Search for the cell housing the specified text and yield its [x, y] center coordinate. 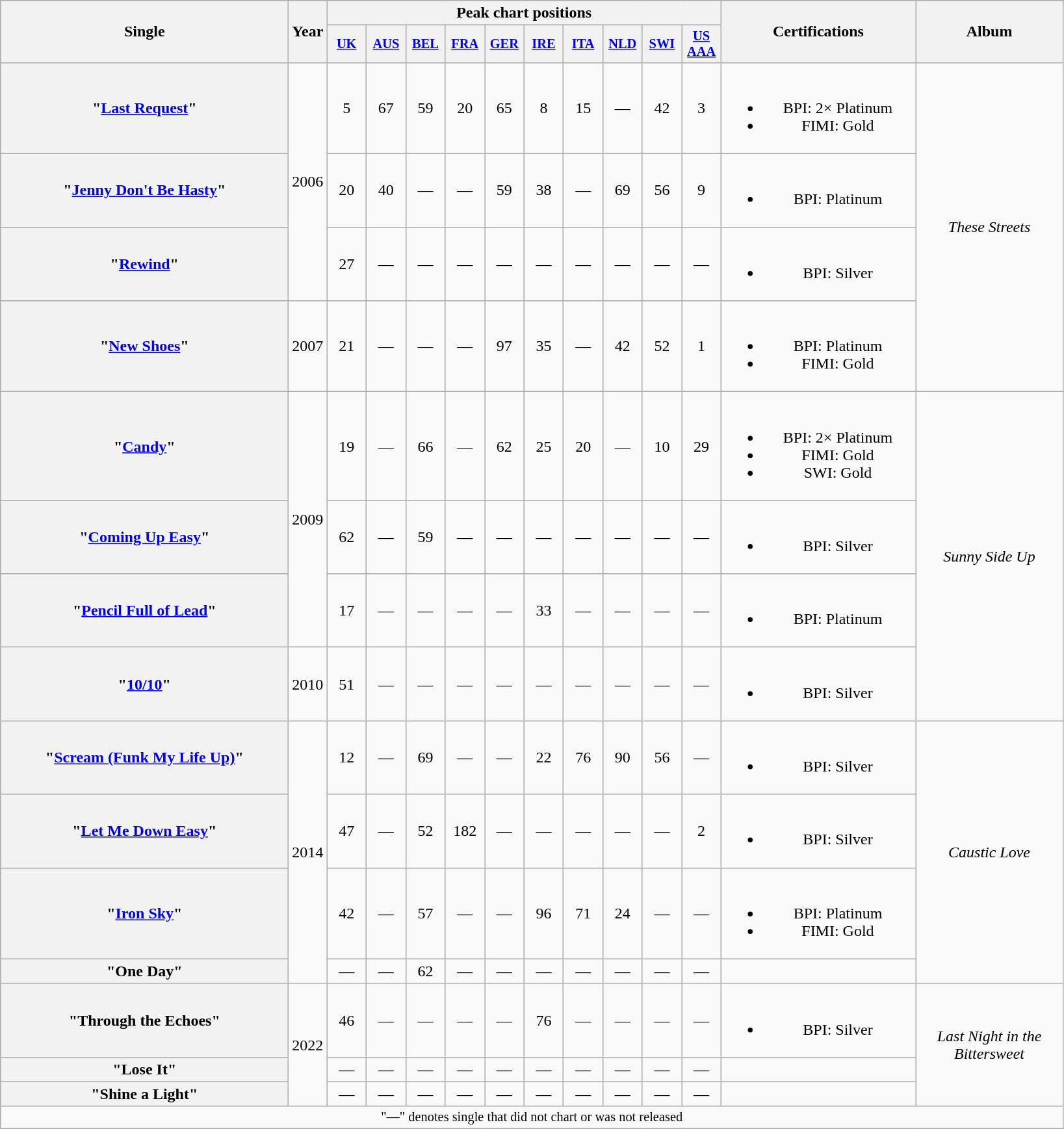
Certifications [818, 32]
38 [543, 191]
FRA [465, 44]
"Scream (Funk My Life Up)" [144, 758]
"Pencil Full of Lead" [144, 611]
47 [347, 831]
Sunny Side Up [989, 556]
25 [543, 446]
"Last Request" [144, 108]
Year [308, 32]
71 [584, 913]
67 [386, 108]
2022 [308, 1045]
GER [504, 44]
BEL [425, 44]
"Through the Echoes" [144, 1020]
"New Shoes" [144, 346]
5 [347, 108]
15 [584, 108]
"Iron Sky" [144, 913]
66 [425, 446]
57 [425, 913]
2010 [308, 684]
2009 [308, 520]
90 [623, 758]
"Rewind" [144, 264]
2 [702, 831]
Caustic Love [989, 852]
22 [543, 758]
40 [386, 191]
"One Day" [144, 971]
"Coming Up Easy" [144, 537]
Single [144, 32]
"Shine a Light" [144, 1094]
24 [623, 913]
"—" denotes single that did not chart or was not released [532, 1117]
46 [347, 1020]
These Streets [989, 227]
17 [347, 611]
21 [347, 346]
96 [543, 913]
IRE [543, 44]
"Candy" [144, 446]
51 [347, 684]
2006 [308, 181]
Peak chart positions [524, 13]
AUS [386, 44]
US AAA [702, 44]
2014 [308, 852]
10 [662, 446]
8 [543, 108]
BPI: 2× PlatinumFIMI: GoldSWI: Gold [818, 446]
"Jenny Don't Be Hasty" [144, 191]
29 [702, 446]
27 [347, 264]
SWI [662, 44]
Last Night in the Bittersweet [989, 1045]
3 [702, 108]
"Let Me Down Easy" [144, 831]
ITA [584, 44]
182 [465, 831]
9 [702, 191]
Album [989, 32]
1 [702, 346]
2007 [308, 346]
NLD [623, 44]
"Lose It" [144, 1069]
BPI: 2× PlatinumFIMI: Gold [818, 108]
33 [543, 611]
UK [347, 44]
19 [347, 446]
65 [504, 108]
12 [347, 758]
35 [543, 346]
"10/10" [144, 684]
97 [504, 346]
